Capture the cell that displays the provided text and extract its [x, y] central coordinate. 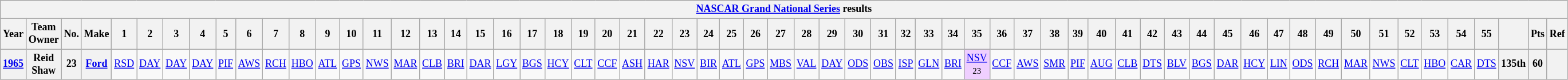
Ford [96, 65]
AUG [1101, 65]
1 [124, 34]
6 [249, 34]
LIN [1278, 65]
Year [14, 34]
HAR [659, 65]
OBS [884, 65]
17 [533, 34]
CAR [1461, 65]
46 [1254, 34]
37 [1027, 34]
BIR [709, 65]
29 [832, 34]
30 [858, 34]
28 [806, 34]
9 [328, 34]
39 [1078, 34]
VAL [806, 65]
BLV [1176, 65]
1965 [14, 65]
44 [1201, 34]
SMR [1055, 65]
55 [1487, 34]
135th [1514, 65]
48 [1302, 34]
40 [1101, 34]
41 [1128, 34]
32 [906, 34]
50 [1356, 34]
38 [1055, 34]
Make [96, 34]
Team Owner [44, 34]
47 [1278, 34]
2 [150, 34]
GLN [929, 65]
22 [659, 34]
NASCAR Grand National Series results [784, 9]
14 [456, 34]
7 [276, 34]
8 [302, 34]
3 [176, 34]
51 [1384, 34]
60 [1538, 65]
10 [352, 34]
25 [731, 34]
No. [71, 34]
ASH [632, 65]
36 [1002, 34]
43 [1176, 34]
NSV [685, 65]
20 [607, 34]
24 [709, 34]
21 [632, 34]
RSD [124, 65]
34 [953, 34]
NSV23 [977, 65]
Pts [1538, 34]
15 [480, 34]
4 [203, 34]
LGY [507, 65]
Reid Shaw [44, 65]
52 [1410, 34]
13 [432, 34]
42 [1152, 34]
35 [977, 34]
54 [1461, 34]
11 [377, 34]
33 [929, 34]
5 [226, 34]
31 [884, 34]
12 [405, 34]
27 [781, 34]
MBS [781, 65]
45 [1228, 34]
18 [558, 34]
19 [583, 34]
53 [1435, 34]
Ref [1557, 34]
16 [507, 34]
49 [1329, 34]
26 [755, 34]
ISP [906, 65]
